Search for the cell housing the specified text and yield its (x, y) center coordinate. 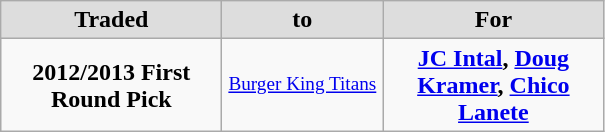
JC Intal, Doug Kramer, Chico Lanete (494, 85)
2012/2013 First Round Pick (112, 85)
to (302, 20)
For (494, 20)
Burger King Titans (302, 85)
Traded (112, 20)
